For the text-containing cell, return its midpoint in [X, Y] coordinate format. 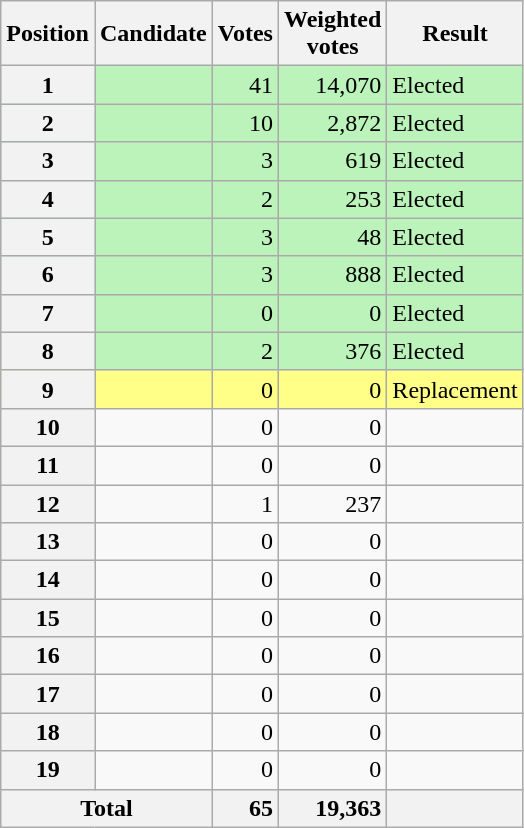
18 [48, 732]
12 [48, 503]
Candidate [153, 34]
376 [332, 351]
14,070 [332, 85]
14 [48, 580]
237 [332, 503]
Position [48, 34]
41 [245, 85]
8 [48, 351]
17 [48, 694]
15 [48, 618]
Votes [245, 34]
19 [48, 770]
13 [48, 542]
888 [332, 275]
19,363 [332, 808]
11 [48, 465]
48 [332, 237]
2,872 [332, 123]
Total [107, 808]
65 [245, 808]
253 [332, 199]
Result [455, 34]
5 [48, 237]
Replacement [455, 389]
6 [48, 275]
4 [48, 199]
619 [332, 161]
16 [48, 656]
7 [48, 313]
9 [48, 389]
Weightedvotes [332, 34]
